Extract the (X, Y) coordinate from the center of the cell holding the provided text.  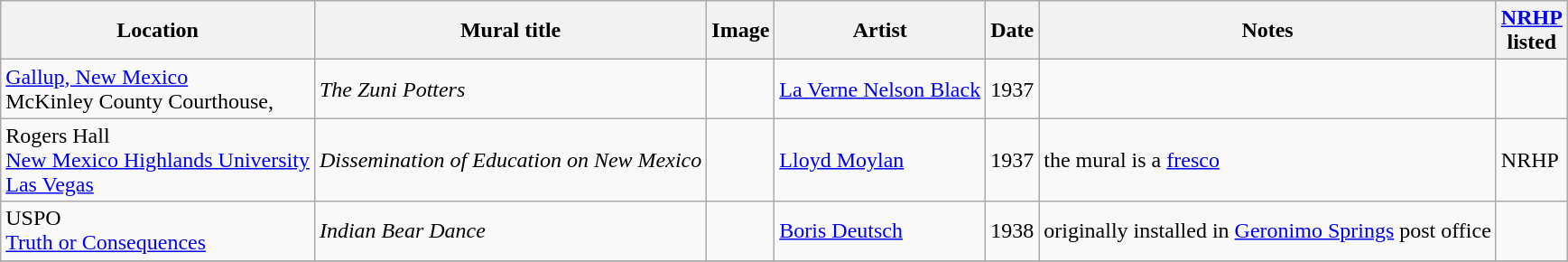
Image (740, 31)
the mural is a fresco (1267, 160)
Location (158, 31)
Gallup, New Mexico McKinley County Courthouse, (158, 89)
Artist (880, 31)
Dissemination of Education on New Mexico (510, 160)
Boris Deutsch (880, 231)
Mural title (510, 31)
1938 (1013, 231)
Rogers HallNew Mexico Highlands UniversityLas Vegas (158, 160)
NRHP (1531, 160)
Indian Bear Dance (510, 231)
originally installed in Geronimo Springs post office (1267, 231)
USPOTruth or Consequences (158, 231)
Notes (1267, 31)
La Verne Nelson Black (880, 89)
Date (1013, 31)
Lloyd Moylan (880, 160)
NRHPlisted (1531, 31)
The Zuni Potters (510, 89)
